Return the (x, y) coordinate for the center point of the cell that contains the specified text.  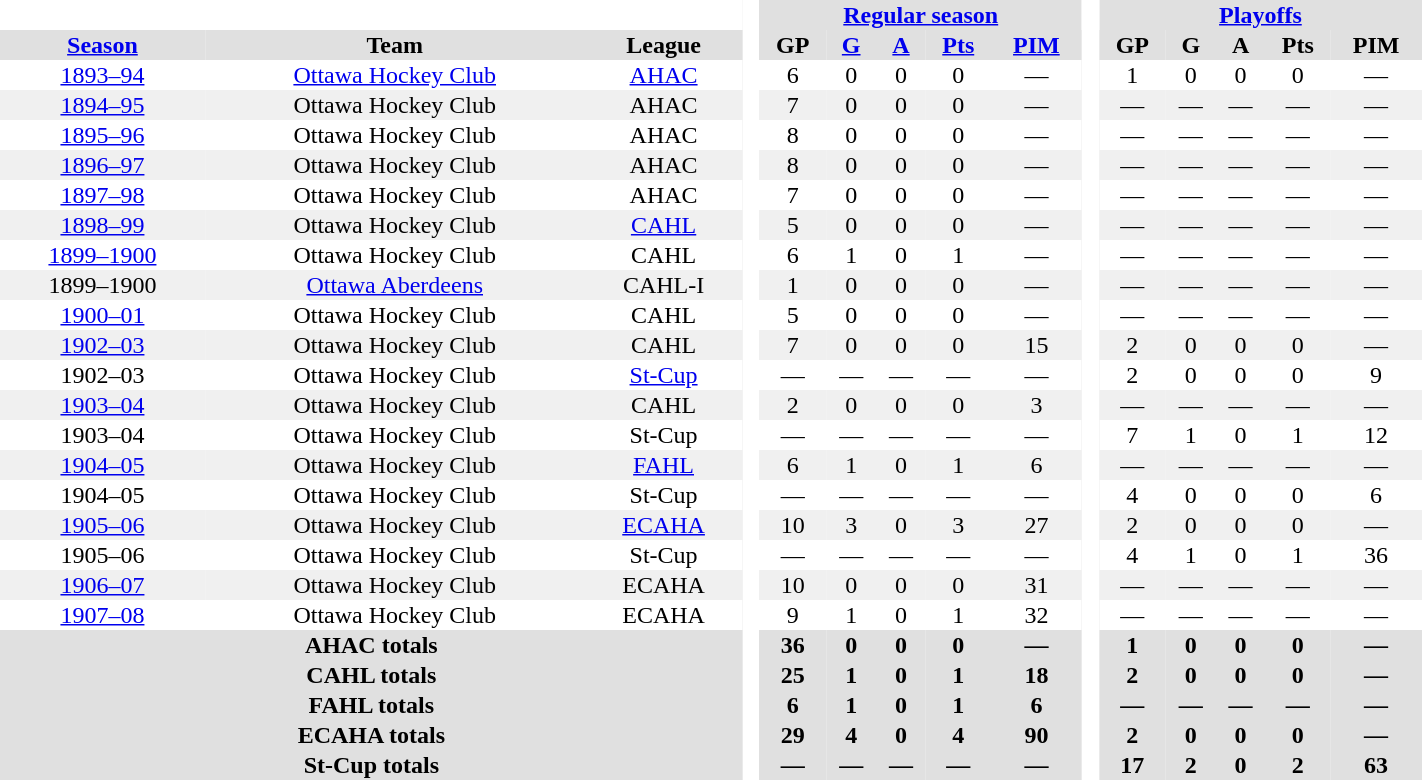
1906–07 (102, 585)
League (664, 45)
Playoffs (1260, 15)
15 (1037, 345)
1900–01 (102, 315)
CAHL totals (372, 675)
Regular season (920, 15)
1895–96 (102, 135)
FAHL (664, 465)
17 (1132, 765)
St-Cup totals (372, 765)
CAHL-I (664, 285)
AHAC totals (372, 645)
12 (1376, 435)
1896–97 (102, 165)
27 (1037, 525)
1897–98 (102, 195)
1898–99 (102, 225)
Team (395, 45)
25 (792, 675)
31 (1037, 585)
1894–95 (102, 105)
18 (1037, 675)
1907–08 (102, 615)
90 (1037, 735)
63 (1376, 765)
Season (102, 45)
FAHL totals (372, 705)
32 (1037, 615)
Ottawa Aberdeens (395, 285)
1893–94 (102, 75)
29 (792, 735)
ECAHA totals (372, 735)
